Scan for the cell matching the given text and deliver its [X, Y] coordinate at center. 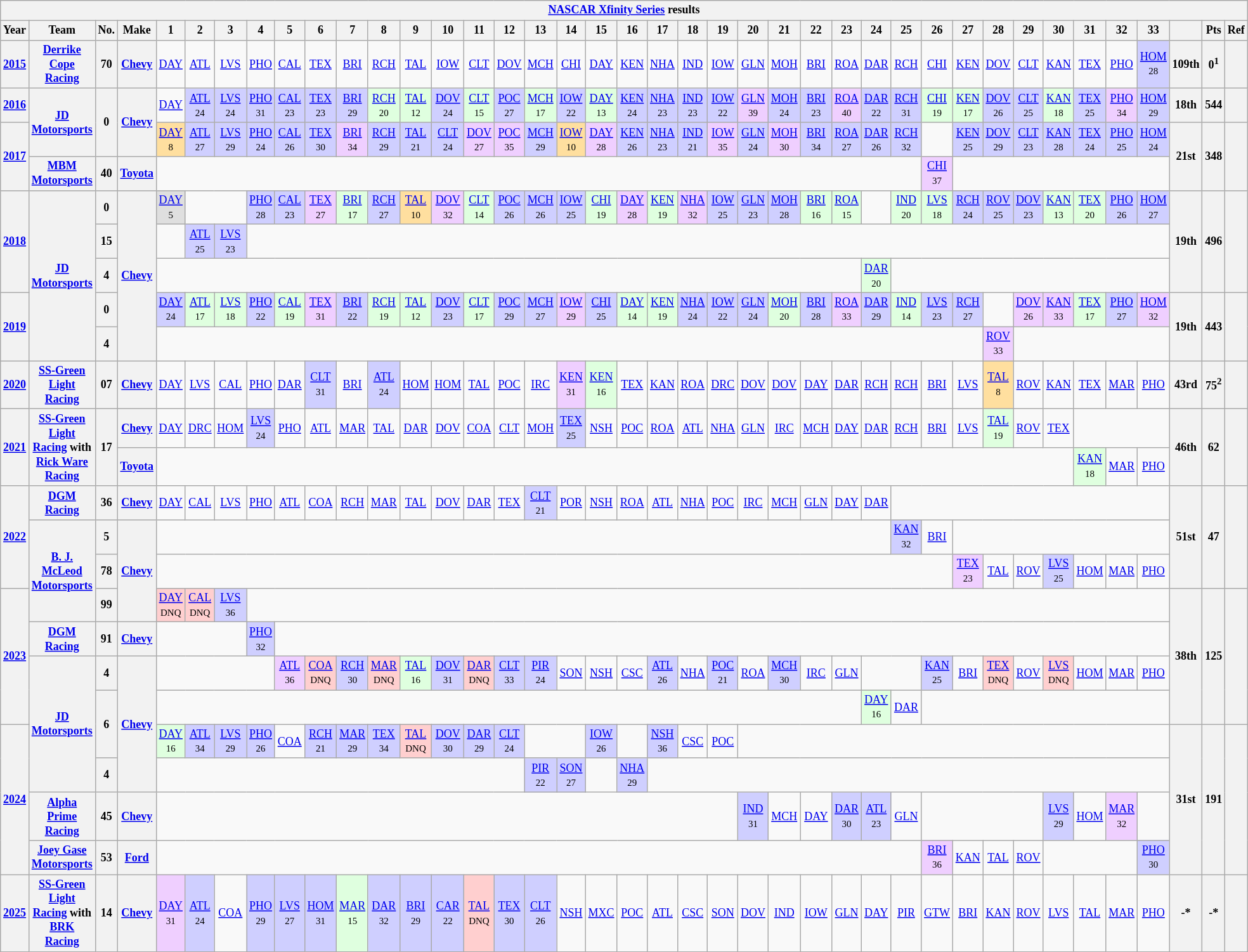
24 [876, 30]
2 [200, 30]
PHO32 [261, 639]
18 [692, 30]
LVS27 [289, 913]
SS-Green Light Racing with BRK Racing [62, 913]
HOM28 [1153, 64]
ROV33 [998, 344]
KEN26 [632, 140]
62 [1214, 448]
PHO28 [261, 207]
Derrike Cope Racing [62, 64]
40 [107, 174]
31st [1186, 799]
Ford [137, 857]
CAL26 [289, 140]
2022 [15, 537]
IOW29 [571, 310]
MCH30 [784, 673]
TAL21 [416, 140]
29 [1029, 30]
2015 [15, 64]
DAR30 [847, 816]
CAL19 [289, 310]
KEN16 [601, 385]
MAR15 [353, 913]
TAL8 [998, 385]
18th [1186, 105]
ATL25 [200, 242]
752 [1214, 385]
MOH20 [784, 310]
91 [107, 639]
2024 [15, 799]
CLT33 [509, 673]
LVSDNQ [1058, 673]
45 [107, 816]
DOV24 [448, 105]
TEX31 [321, 310]
MCH27 [540, 310]
DAR26 [876, 140]
CALDNQ [200, 605]
DAY13 [601, 105]
IND21 [692, 140]
30 [1058, 30]
125 [1214, 656]
PHO30 [1153, 857]
POR [571, 503]
RCH20 [384, 105]
ROA15 [847, 207]
RCH21 [321, 741]
CLT23 [1029, 140]
PHO29 [261, 913]
DAY14 [632, 310]
191 [1214, 799]
BRI16 [816, 207]
KAN33 [1058, 310]
POC27 [509, 105]
31 [1089, 30]
KEN31 [571, 385]
ATL34 [200, 741]
TAL19 [998, 429]
PHO27 [1122, 310]
HOM27 [1153, 207]
HOM24 [1153, 140]
MAR32 [1122, 816]
ATL17 [200, 310]
1 [171, 30]
7 [353, 30]
PIR22 [540, 775]
27 [968, 30]
28 [998, 30]
ATL23 [876, 816]
Pts [1214, 30]
DOV27 [479, 140]
DAR20 [876, 276]
POC21 [723, 673]
Make [137, 30]
2018 [15, 241]
DOV30 [448, 741]
ATL36 [289, 673]
IOW35 [723, 140]
26 [937, 30]
IND23 [692, 105]
38th [1186, 656]
496 [1214, 241]
DAYDNQ [171, 605]
RCH31 [906, 105]
12 [509, 30]
PHO34 [1122, 105]
53 [107, 857]
ATL27 [200, 140]
KAN13 [1058, 207]
MARDNQ [384, 673]
32 [1122, 30]
01 [1214, 64]
ROA27 [847, 140]
TAL16 [416, 673]
KAN25 [937, 673]
BRI23 [816, 105]
CLT21 [540, 503]
RCH30 [353, 673]
RCH29 [384, 140]
43rd [1186, 385]
RCH19 [384, 310]
CLT26 [540, 913]
NHA29 [632, 775]
DAY24 [171, 310]
KEN25 [968, 140]
DAR32 [384, 913]
544 [1214, 105]
CLT14 [479, 207]
MCH29 [540, 140]
3 [231, 30]
2021 [15, 448]
11 [479, 30]
MBM Motorsports [62, 174]
DARDNQ [479, 673]
IOW26 [601, 741]
348 [1214, 156]
2017 [15, 156]
PHO22 [261, 310]
13 [540, 30]
25 [906, 30]
IND14 [906, 310]
33 [1153, 30]
BRI22 [353, 310]
DOV32 [448, 207]
KEN17 [968, 105]
NASCAR Xfinity Series results [624, 10]
23 [847, 30]
DAY31 [171, 913]
CLT15 [479, 105]
BRI28 [816, 310]
ROA40 [847, 105]
MOH24 [784, 105]
PHO31 [261, 105]
MCH17 [540, 105]
KAN28 [1058, 140]
No. [107, 30]
70 [107, 64]
2019 [15, 326]
9 [416, 30]
Year [15, 30]
POC29 [509, 310]
ROA33 [847, 310]
RCH32 [906, 140]
TEX34 [384, 741]
CLT25 [1029, 105]
HOM32 [1153, 310]
10 [448, 30]
ROV25 [998, 207]
TEX17 [1089, 310]
TEX27 [321, 207]
TEX20 [1089, 207]
07 [107, 385]
2020 [15, 385]
78 [107, 571]
HOM29 [1153, 105]
16 [632, 30]
DAY5 [171, 207]
Joey Gase Motorsports [62, 857]
POC35 [509, 140]
HOM31 [321, 913]
CHI37 [937, 174]
NHA24 [692, 310]
DOV31 [448, 673]
TEX24 [1089, 140]
IND20 [906, 207]
MCH26 [540, 207]
SS-Green Light Racing with Rick Ware Racing [62, 448]
46th [1186, 448]
DAY8 [171, 140]
BRI17 [353, 207]
RCH24 [968, 207]
CAR22 [448, 913]
2023 [15, 656]
51st [1186, 537]
Alpha Prime Racing [62, 816]
KAN32 [906, 537]
19 [723, 30]
Ref [1237, 30]
109th [1186, 64]
36 [107, 503]
TAL10 [416, 207]
99 [107, 605]
PHO24 [261, 140]
GLN39 [753, 105]
IOW10 [571, 140]
47 [1214, 537]
PIR24 [540, 673]
2016 [15, 105]
TEXDNQ [998, 673]
MOH28 [784, 207]
MAR29 [353, 741]
GLN23 [753, 207]
LVS25 [1058, 571]
CLT17 [479, 310]
MOH30 [784, 140]
B. J. McLeod Motorsports [62, 571]
BRI36 [937, 857]
KEN24 [632, 105]
IND31 [753, 816]
SON27 [571, 775]
2025 [15, 913]
LVS36 [231, 605]
Team [62, 30]
21st [1186, 156]
8 [384, 30]
22 [816, 30]
443 [1214, 326]
GTW [937, 913]
NHA32 [692, 207]
20 [753, 30]
21 [784, 30]
ATL26 [663, 673]
DAR22 [876, 105]
SS-Green Light Racing [62, 385]
COADNQ [321, 673]
DOV29 [998, 140]
MXC [601, 913]
CHI25 [601, 310]
CLT31 [321, 385]
NSH36 [663, 741]
PIR [906, 913]
POC26 [509, 207]
PHO25 [1122, 140]
